Identify which cell holds the provided text, then report its [X, Y] central coordinate. 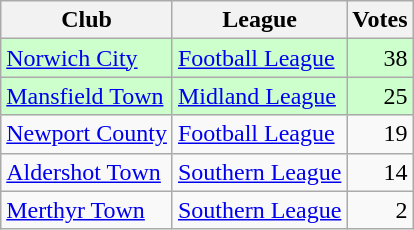
Midland League [259, 96]
Aldershot Town [87, 172]
38 [380, 58]
Mansfield Town [87, 96]
19 [380, 134]
Club [87, 20]
Votes [380, 20]
Newport County [87, 134]
25 [380, 96]
2 [380, 210]
Merthyr Town [87, 210]
Norwich City [87, 58]
14 [380, 172]
League [259, 20]
